Return the [X, Y] coordinate for the center point of the cell that contains the specified text.  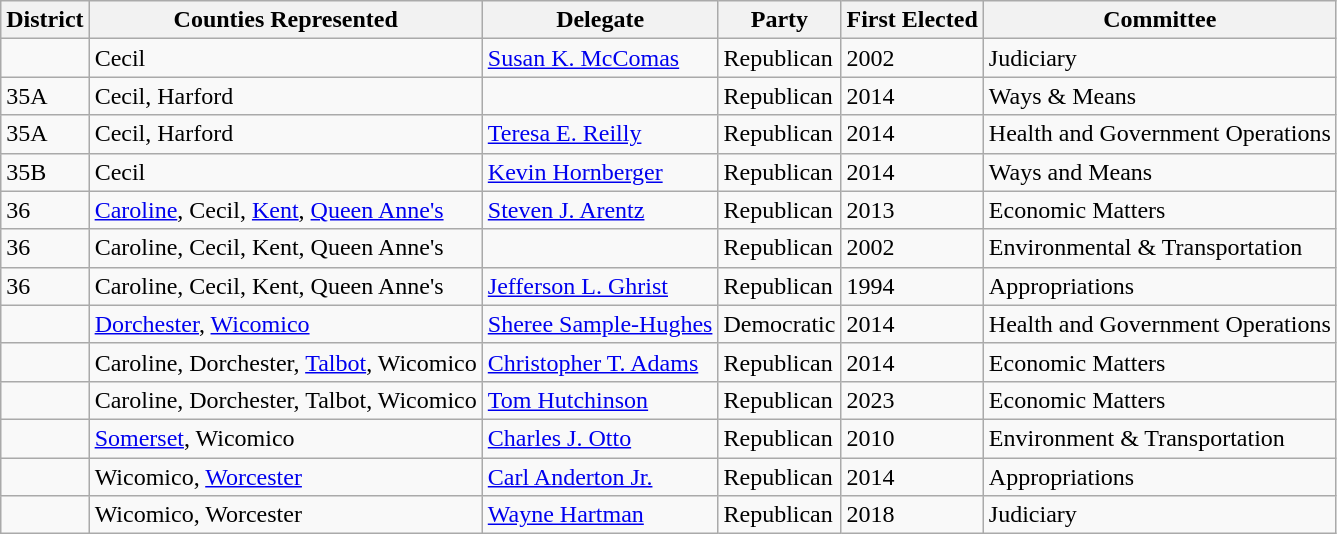
Teresa E. Reilly [600, 134]
Christopher T. Adams [600, 362]
2018 [912, 515]
Steven J. Arentz [600, 210]
Counties Represented [286, 20]
Delegate [600, 20]
District [45, 20]
Tom Hutchinson [600, 400]
Environment & Transportation [1160, 438]
Jefferson L. Ghrist [600, 286]
Party [780, 20]
Susan K. McComas [600, 58]
Environmental & Transportation [1160, 248]
Carl Anderton Jr. [600, 477]
Wayne Hartman [600, 515]
35B [45, 172]
First Elected [912, 20]
2023 [912, 400]
Committee [1160, 20]
2013 [912, 210]
Kevin Hornberger [600, 172]
Somerset, Wicomico [286, 438]
2010 [912, 438]
1994 [912, 286]
Charles J. Otto [600, 438]
Ways and Means [1160, 172]
Democratic [780, 324]
Dorchester, Wicomico [286, 324]
Ways & Means [1160, 96]
Sheree Sample-Hughes [600, 324]
